Identify which cell holds the provided text, then report its (x, y) central coordinate. 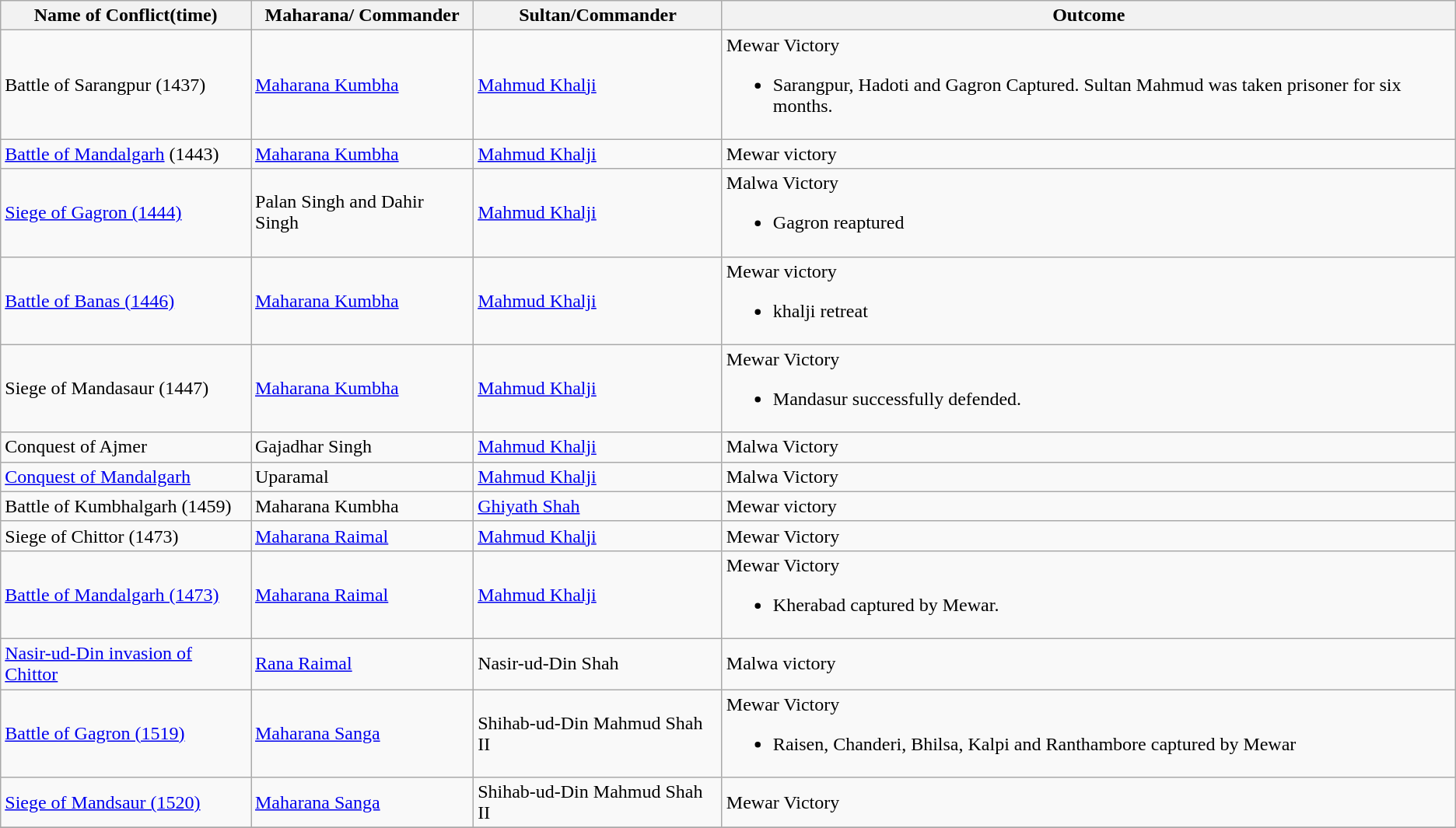
Siege of Mandsaur (1520) (126, 802)
Nasir-ud-Din invasion of Chittor (126, 664)
Palan Singh and Dahir Singh (362, 213)
Siege of Chittor (1473) (126, 536)
Conquest of Mandalgarh (126, 477)
Siege of Mandasaur (1447) (126, 389)
Battle of Kumbhalgarh (1459) (126, 506)
Siege of Gagron (1444) (126, 213)
Outcome (1089, 16)
Battle of Sarangpur (1437) (126, 85)
Rana Raimal (362, 664)
Battle of Mandalgarh (1473) (126, 594)
Name of Conflict(time) (126, 16)
Maharana/ Commander (362, 16)
Malwa VictoryGagron reaptured (1089, 213)
Ghiyath Shah (598, 506)
Nasir-ud-Din Shah (598, 664)
Mewar VictorySarangpur, Hadoti and Gagron Captured. Sultan Mahmud was taken prisoner for six months. (1089, 85)
Battle of Mandalgarh (1443) (126, 154)
Gajadhar Singh (362, 447)
Battle of Gagron (1519) (126, 732)
Mewar VictoryKherabad captured by Mewar. (1089, 594)
Conquest of Ajmer (126, 447)
Malwa victory (1089, 664)
Mewar VictoryRaisen, Chanderi, Bhilsa, Kalpi and Ranthambore captured by Mewar (1089, 732)
Battle of Banas (1446) (126, 300)
Mewar VictoryMandasur successfully defended. (1089, 389)
Sultan/Commander (598, 16)
Mewar victorykhalji retreat (1089, 300)
Uparamal (362, 477)
